Return [X, Y] of the center of cell containing provided text 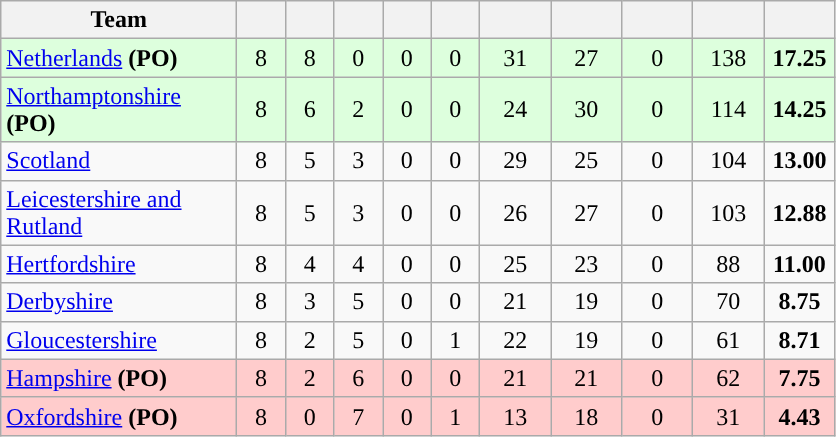
8.75 [800, 302]
Scotland [119, 161]
23 [586, 264]
18 [586, 416]
17.25 [800, 58]
11.00 [800, 264]
22 [516, 340]
Leicestershire and Rutland [119, 212]
104 [728, 161]
7.75 [800, 378]
88 [728, 264]
62 [728, 378]
70 [728, 302]
13 [516, 416]
Netherlands (PO) [119, 58]
Northamptonshire (PO) [119, 110]
Team [119, 20]
Oxfordshire (PO) [119, 416]
Gloucestershire [119, 340]
Hampshire (PO) [119, 378]
Hertfordshire [119, 264]
14.25 [800, 110]
4.43 [800, 416]
30 [586, 110]
114 [728, 110]
29 [516, 161]
13.00 [800, 161]
Derbyshire [119, 302]
24 [516, 110]
12.88 [800, 212]
26 [516, 212]
7 [358, 416]
8.71 [800, 340]
103 [728, 212]
61 [728, 340]
138 [728, 58]
